Provide the (x, y) coordinate of the cell's center where the given text is located.  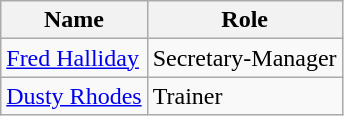
Dusty Rhodes (74, 96)
Secretary-Manager (244, 58)
Name (74, 20)
Role (244, 20)
Fred Halliday (74, 58)
Trainer (244, 96)
